For the text-containing cell, return its midpoint in [X, Y] coordinate format. 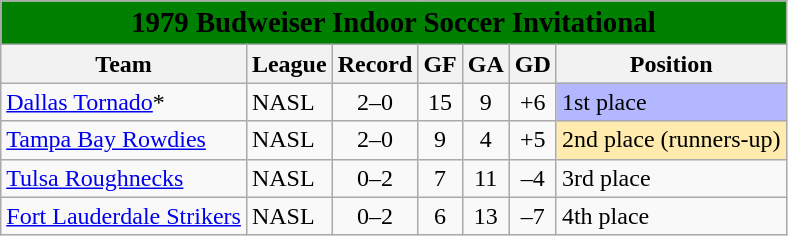
+5 [532, 140]
GF [440, 64]
4th place [671, 216]
+6 [532, 102]
15 [440, 102]
GD [532, 64]
13 [486, 216]
Fort Lauderdale Strikers [124, 216]
4 [486, 140]
Record [375, 64]
2nd place (runners-up) [671, 140]
Dallas Tornado* [124, 102]
1979 Budweiser Indoor Soccer Invitational [394, 23]
1st place [671, 102]
GA [486, 64]
–4 [532, 178]
Position [671, 64]
–7 [532, 216]
Team [124, 64]
League [289, 64]
6 [440, 216]
3rd place [671, 178]
Tulsa Roughnecks [124, 178]
7 [440, 178]
11 [486, 178]
Tampa Bay Rowdies [124, 140]
